Capture the cell that displays the provided text and extract its [X, Y] central coordinate. 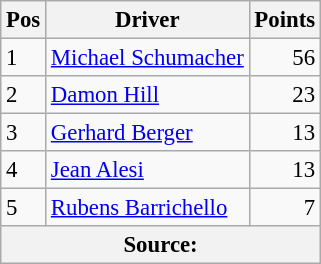
23 [284, 95]
Gerhard Berger [148, 133]
Jean Alesi [148, 170]
Pos [24, 20]
56 [284, 58]
Rubens Barrichello [148, 208]
4 [24, 170]
Michael Schumacher [148, 58]
2 [24, 95]
Damon Hill [148, 95]
3 [24, 133]
1 [24, 58]
5 [24, 208]
7 [284, 208]
Driver [148, 20]
Points [284, 20]
Source: [161, 245]
